Find where the given text appears and provide that cell's center as (X, Y) coordinate. 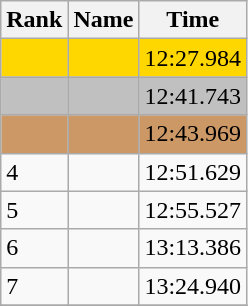
12:41.743 (193, 96)
6 (34, 248)
Rank (34, 20)
12:27.984 (193, 58)
5 (34, 210)
Time (193, 20)
4 (34, 172)
12:55.527 (193, 210)
12:43.969 (193, 134)
13:13.386 (193, 248)
12:51.629 (193, 172)
Name (104, 20)
13:24.940 (193, 286)
7 (34, 286)
